Pinpoint the cell where the given text exists, returning its [X, Y] midpoint coordinate. 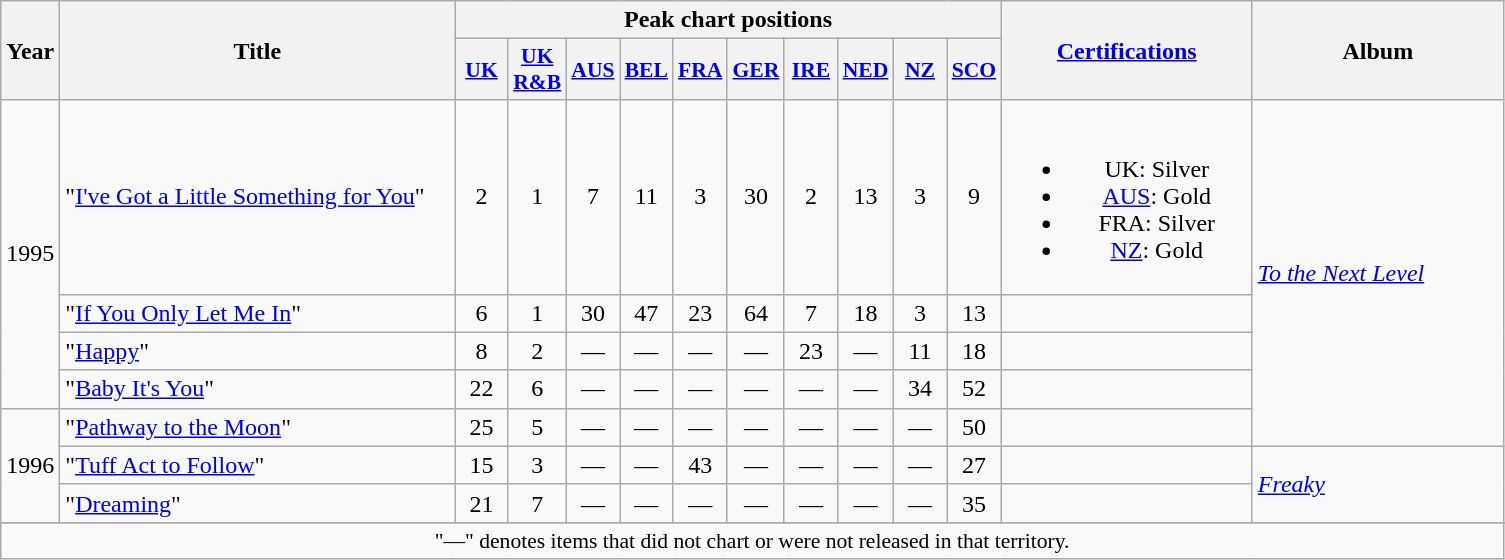
5 [537, 427]
FRA [700, 70]
Year [30, 50]
"I've Got a Little Something for You" [258, 197]
Title [258, 50]
27 [974, 465]
Peak chart positions [728, 20]
"Baby It's You" [258, 389]
15 [482, 465]
"Happy" [258, 351]
8 [482, 351]
"If You Only Let Me In" [258, 313]
SCO [974, 70]
UK [482, 70]
43 [700, 465]
"Pathway to the Moon" [258, 427]
25 [482, 427]
64 [756, 313]
9 [974, 197]
1996 [30, 465]
AUS [592, 70]
1995 [30, 254]
"Dreaming" [258, 503]
50 [974, 427]
To the Next Level [1378, 273]
UK: SilverAUS: GoldFRA: SilverNZ: Gold [1126, 197]
UKR&B [537, 70]
52 [974, 389]
BEL [646, 70]
IRE [810, 70]
NED [866, 70]
"—" denotes items that did not chart or were not released in that territory. [752, 540]
35 [974, 503]
NZ [920, 70]
34 [920, 389]
22 [482, 389]
21 [482, 503]
"Tuff Act to Follow" [258, 465]
47 [646, 313]
Certifications [1126, 50]
GER [756, 70]
Album [1378, 50]
Freaky [1378, 484]
